Find where the given text appears and provide that cell's center as [X, Y] coordinate. 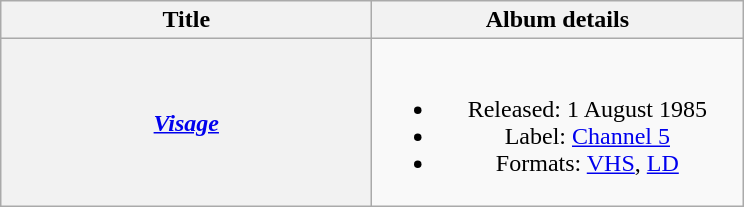
Visage [186, 122]
Title [186, 20]
Album details [558, 20]
Released: 1 August 1985Label: Channel 5Formats: VHS, LD [558, 122]
